Detect which cell encompasses the target text, then output its [x, y] center coordinate. 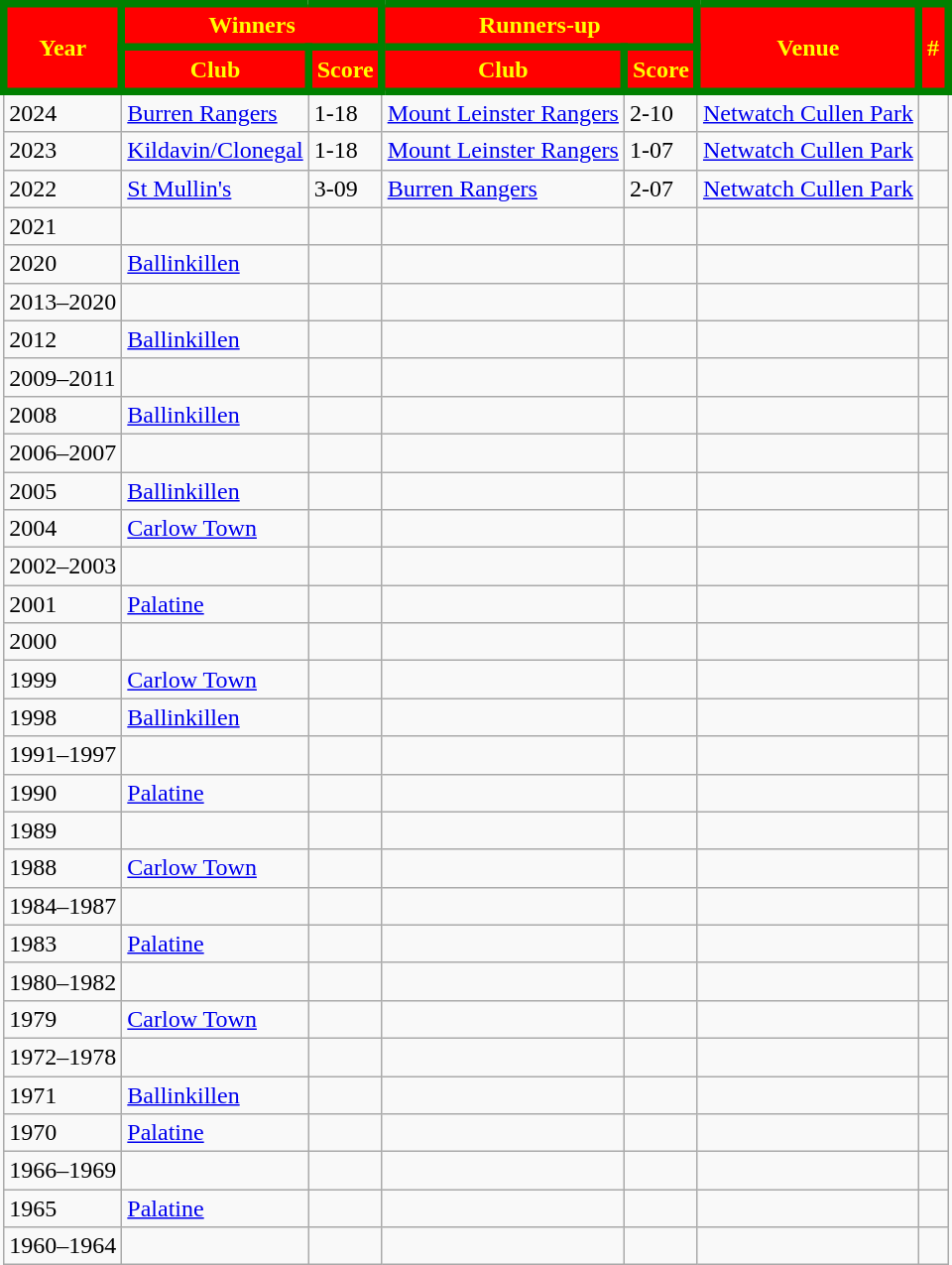
2-07 [660, 189]
1980–1982 [63, 981]
2013–2020 [63, 302]
3-09 [345, 189]
2020 [63, 264]
2012 [63, 339]
1979 [63, 1019]
1989 [63, 830]
1999 [63, 680]
Winners [252, 26]
1971 [63, 1094]
2001 [63, 604]
1991–1997 [63, 755]
2023 [63, 151]
1998 [63, 717]
2009–2011 [63, 377]
1972–1978 [63, 1057]
1983 [63, 944]
2000 [63, 642]
Year [63, 48]
2006–2007 [63, 452]
# [932, 48]
2004 [63, 529]
1984–1987 [63, 906]
2022 [63, 189]
2002–2003 [63, 567]
2005 [63, 491]
1966–1969 [63, 1171]
1960–1964 [63, 1246]
Venue [807, 48]
1-07 [660, 151]
St Mullin's [215, 189]
Kildavin/Clonegal [215, 151]
2-10 [660, 111]
2008 [63, 415]
1965 [63, 1208]
2021 [63, 226]
2024 [63, 111]
1988 [63, 868]
1970 [63, 1133]
Runners-up [539, 26]
1990 [63, 793]
